Locate the cell with the specified text and output its (X, Y) center coordinate. 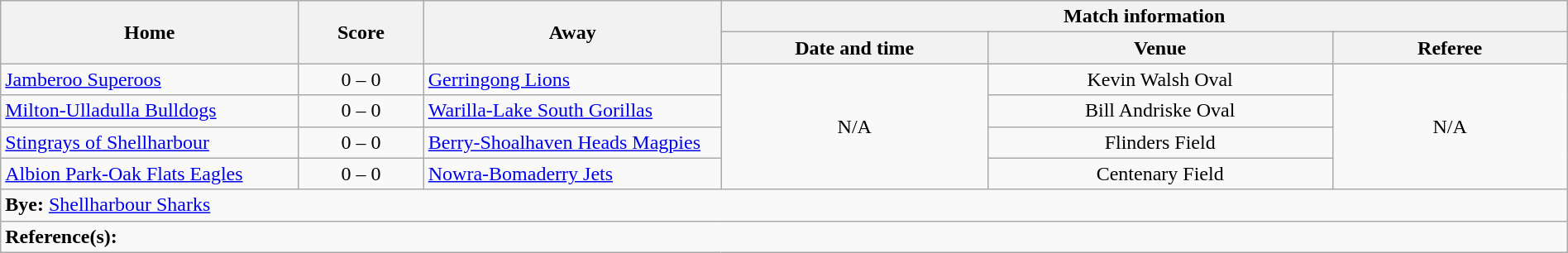
Centenary Field (1159, 174)
Score (361, 32)
Home (150, 32)
Bye: Shellharbour Sharks (784, 205)
Berry-Shoalhaven Heads Magpies (572, 142)
Stingrays of Shellharbour (150, 142)
Milton-Ulladulla Bulldogs (150, 111)
Jamberoo Superoos (150, 79)
Away (572, 32)
Reference(s): (784, 236)
Kevin Walsh Oval (1159, 79)
Venue (1159, 48)
Albion Park-Oak Flats Eagles (150, 174)
Flinders Field (1159, 142)
Bill Andriske Oval (1159, 111)
Nowra-Bomaderry Jets (572, 174)
Referee (1450, 48)
Warilla-Lake South Gorillas (572, 111)
Match information (1145, 17)
Gerringong Lions (572, 79)
Date and time (854, 48)
